Capture the cell that displays the provided text and extract its [x, y] central coordinate. 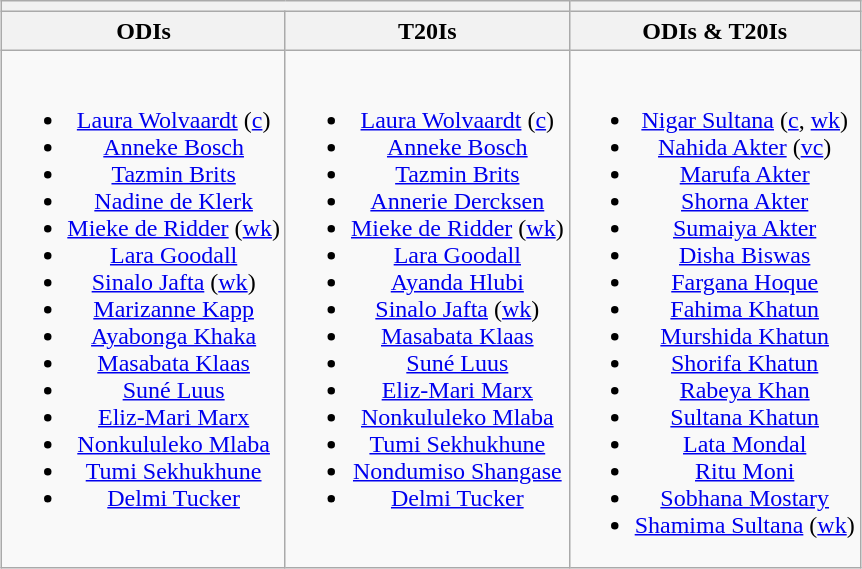
ODIs [144, 31]
ODIs & T20Is [714, 31]
T20Is [427, 31]
